Detect which cell encompasses the target text, then output its [X, Y] center coordinate. 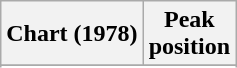
Peakposition [189, 34]
Chart (1978) [72, 34]
